Provide the (x, y) coordinate of the cell's center where the given text is located.  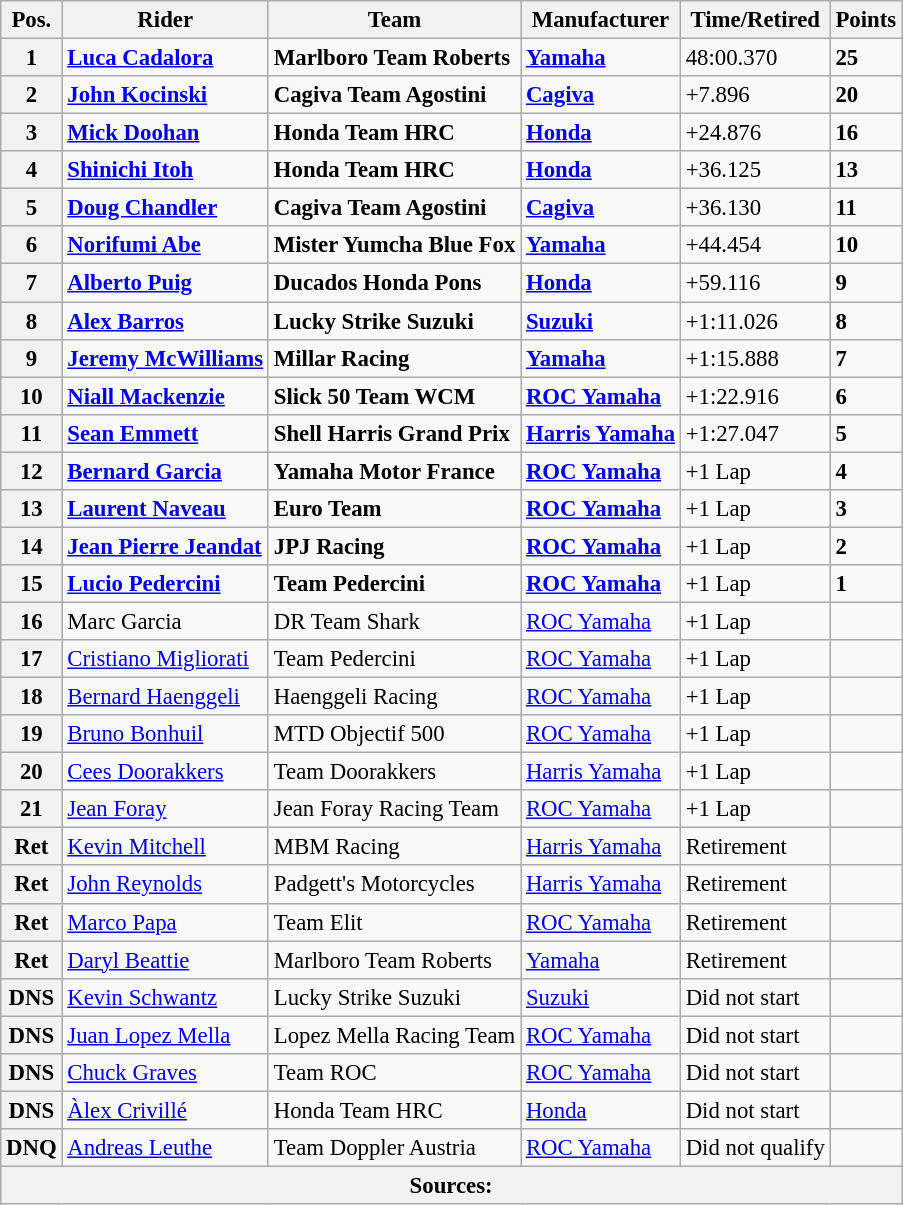
John Kocinski (166, 95)
Jean Foray (166, 809)
+1:22.916 (755, 396)
Jean Foray Racing Team (394, 809)
17 (32, 659)
+7.896 (755, 95)
DR Team Shark (394, 621)
21 (32, 809)
MTD Objectif 500 (394, 734)
Haenggeli Racing (394, 697)
19 (32, 734)
+44.454 (755, 245)
14 (32, 546)
John Reynolds (166, 885)
12 (32, 471)
Sources: (452, 1185)
Mister Yumcha Blue Fox (394, 245)
Slick 50 Team WCM (394, 396)
Bruno Bonhuil (166, 734)
Daryl Beattie (166, 960)
Kevin Schwantz (166, 997)
Cees Doorakkers (166, 772)
Yamaha Motor France (394, 471)
Lucio Pedercini (166, 584)
Andreas Leuthe (166, 1148)
Bernard Haenggeli (166, 697)
+1:27.047 (755, 433)
+36.130 (755, 208)
Jeremy McWilliams (166, 358)
Padgett's Motorcycles (394, 885)
Kevin Mitchell (166, 847)
Sean Emmett (166, 433)
Mick Doohan (166, 133)
Norifumi Abe (166, 245)
Shinichi Itoh (166, 170)
Luca Cadalora (166, 58)
Team ROC (394, 1073)
Millar Racing (394, 358)
+1:15.888 (755, 358)
Time/Retired (755, 20)
Team Doorakkers (394, 772)
Lopez Mella Racing Team (394, 1035)
Marco Papa (166, 922)
JPJ Racing (394, 546)
Bernard Garcia (166, 471)
+24.876 (755, 133)
Ducados Honda Pons (394, 283)
Manufacturer (601, 20)
Team (394, 20)
Team Elit (394, 922)
Laurent Naveau (166, 509)
Team Doppler Austria (394, 1148)
MBM Racing (394, 847)
Doug Chandler (166, 208)
Alex Barros (166, 321)
Niall Mackenzie (166, 396)
Chuck Graves (166, 1073)
Cristiano Migliorati (166, 659)
Juan Lopez Mella (166, 1035)
15 (32, 584)
Marc Garcia (166, 621)
25 (866, 58)
Rider (166, 20)
Pos. (32, 20)
Euro Team (394, 509)
+59.116 (755, 283)
48:00.370 (755, 58)
Àlex Crivillé (166, 1110)
DNQ (32, 1148)
18 (32, 697)
+1:11.026 (755, 321)
Jean Pierre Jeandat (166, 546)
Did not qualify (755, 1148)
Shell Harris Grand Prix (394, 433)
+36.125 (755, 170)
Points (866, 20)
Alberto Puig (166, 283)
